For the text-containing cell, return its midpoint in [X, Y] coordinate format. 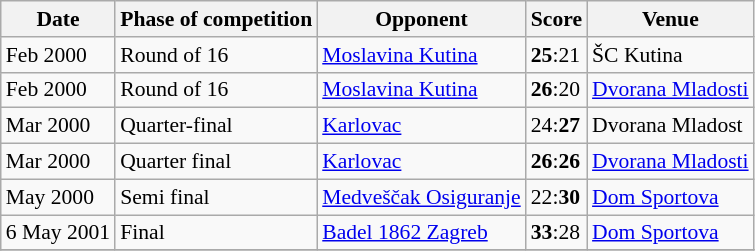
Dvorana Mladost [670, 126]
Quarter-final [216, 126]
24:27 [556, 126]
May 2000 [58, 197]
Score [556, 19]
26:26 [556, 162]
Phase of competition [216, 19]
ŠC Kutina [670, 55]
Date [58, 19]
6 May 2001 [58, 233]
Opponent [422, 19]
Badel 1862 Zagreb [422, 233]
Final [216, 233]
33:28 [556, 233]
Semi final [216, 197]
Quarter final [216, 162]
Medveščak Osiguranje [422, 197]
Venue [670, 19]
25:21 [556, 55]
26:20 [556, 90]
22:30 [556, 197]
